Capture the cell that displays the provided text and extract its (x, y) central coordinate. 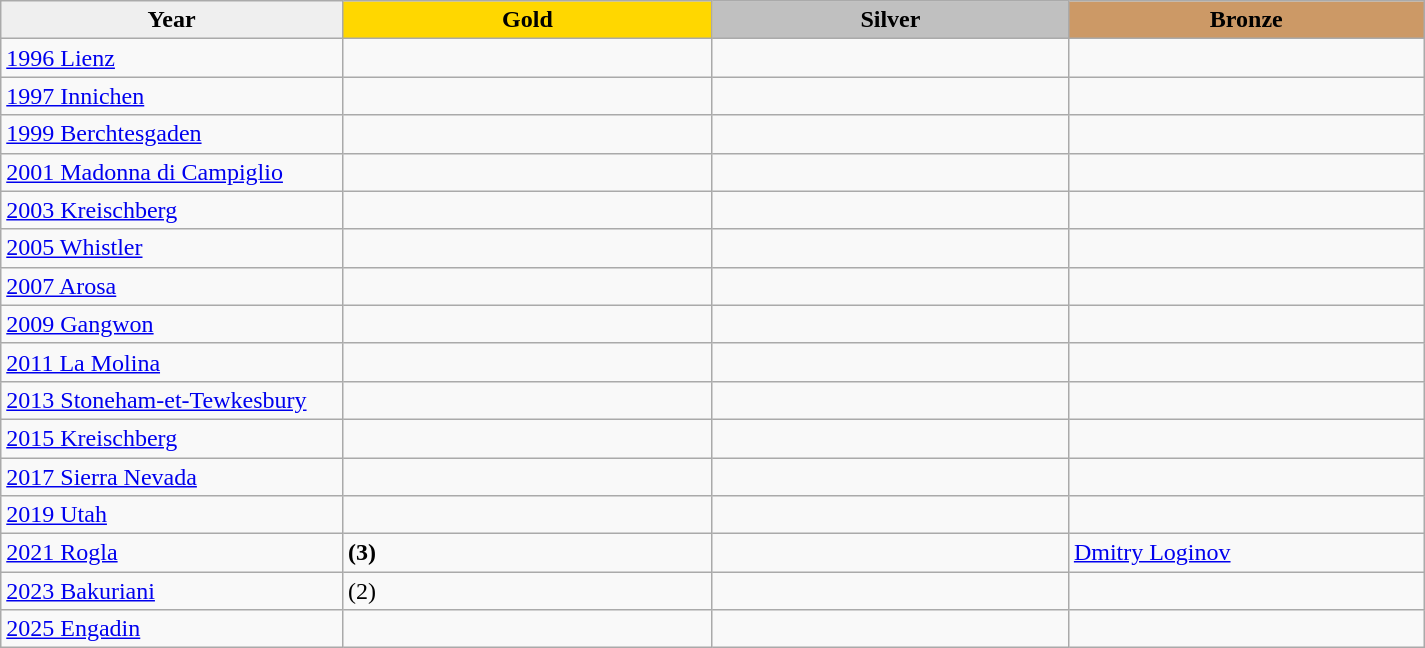
2009 Gangwon (172, 324)
2023 Bakuriani (172, 591)
2019 Utah (172, 515)
2007 Arosa (172, 286)
Bronze (1246, 20)
(3) (527, 553)
2015 Kreischberg (172, 438)
2025 Engadin (172, 629)
Gold (527, 20)
2011 La Molina (172, 362)
(2) (527, 591)
1997 Innichen (172, 96)
1996 Lienz (172, 58)
Year (172, 20)
Dmitry Loginov (1246, 553)
2003 Kreischberg (172, 210)
2017 Sierra Nevada (172, 477)
Silver (890, 20)
2001 Madonna di Campiglio (172, 172)
2021 Rogla (172, 553)
1999 Berchtesgaden (172, 134)
2005 Whistler (172, 248)
2013 Stoneham-et-Tewkesbury (172, 400)
